Pinpoint the cell where the given text exists, returning its (x, y) midpoint coordinate. 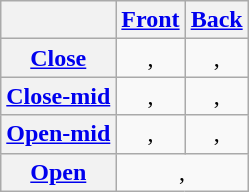
Back (216, 20)
Open (58, 172)
Close (58, 58)
Open-mid (58, 134)
Front (150, 20)
Close-mid (58, 96)
